Return (x, y) of the center of cell containing provided text 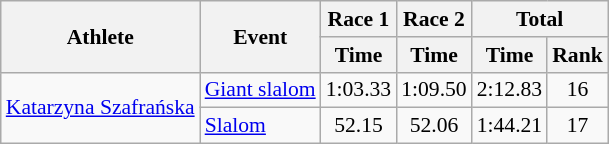
Event (260, 36)
1:09.50 (434, 90)
Race 2 (434, 19)
1:44.21 (510, 126)
Katarzyna Szafrańska (100, 108)
Total (540, 19)
52.06 (434, 126)
17 (578, 126)
1:03.33 (358, 90)
Giant slalom (260, 90)
Rank (578, 55)
Slalom (260, 126)
52.15 (358, 126)
Race 1 (358, 19)
2:12.83 (510, 90)
Athlete (100, 36)
16 (578, 90)
